Output the [X, Y] coordinate of the center of the cell containing the given text.  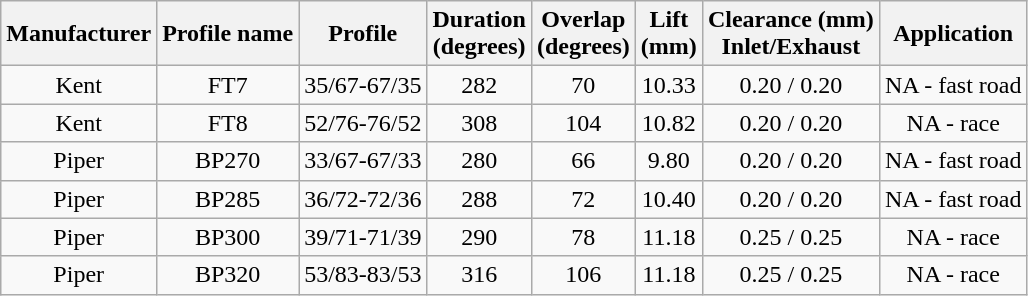
33/67-67/33 [363, 161]
Duration(degrees) [479, 34]
Profile name [228, 34]
72 [583, 199]
70 [583, 85]
10.33 [668, 85]
Clearance (mm)Inlet/Exhaust [790, 34]
Profile [363, 34]
35/67-67/35 [363, 85]
BP285 [228, 199]
106 [583, 275]
10.82 [668, 123]
78 [583, 237]
39/71-71/39 [363, 237]
52/76-76/52 [363, 123]
308 [479, 123]
Overlap(degrees) [583, 34]
9.80 [668, 161]
280 [479, 161]
Manufacturer [79, 34]
10.40 [668, 199]
FT8 [228, 123]
Lift(mm) [668, 34]
282 [479, 85]
36/72-72/36 [363, 199]
BP320 [228, 275]
66 [583, 161]
104 [583, 123]
53/83-83/53 [363, 275]
316 [479, 275]
290 [479, 237]
BP300 [228, 237]
Application [953, 34]
288 [479, 199]
FT7 [228, 85]
BP270 [228, 161]
